Scan for the cell matching the given text and deliver its [x, y] coordinate at center. 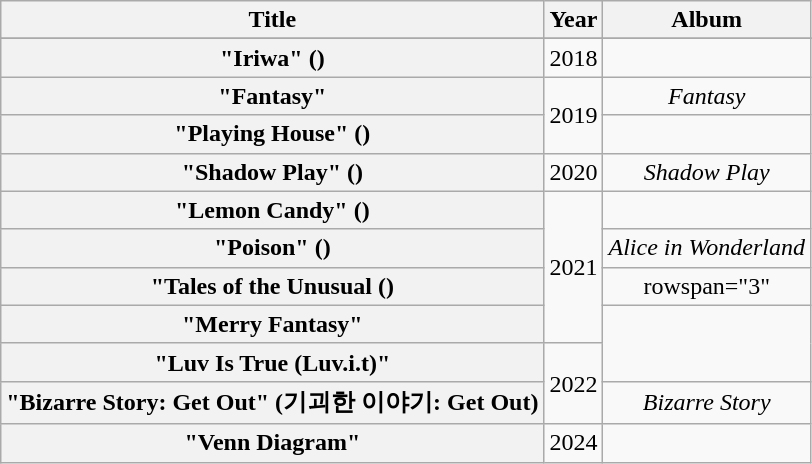
Shadow Play [706, 172]
"Playing House" () [272, 134]
2019 [574, 115]
"Fantasy" [272, 96]
2021 [574, 267]
"Luv Is True (Luv.i.t)" [272, 362]
"Shadow Play" () [272, 172]
Year [574, 20]
"Bizarre Story: Get Out" (기괴한 이야기: Get Out) [272, 402]
Title [272, 20]
"Iriwa" () [272, 58]
Album [706, 20]
"Lemon Candy" () [272, 210]
2022 [574, 384]
"Merry Fantasy" [272, 324]
"Venn Diagram" [272, 443]
2024 [574, 443]
2020 [574, 172]
"Poison" () [272, 248]
rowspan="3" [706, 286]
2018 [574, 58]
Fantasy [706, 96]
"Tales of the Unusual () [272, 286]
Alice in Wonderland [706, 248]
Bizarre Story [706, 402]
